For the text-containing cell, return its midpoint in [X, Y] coordinate format. 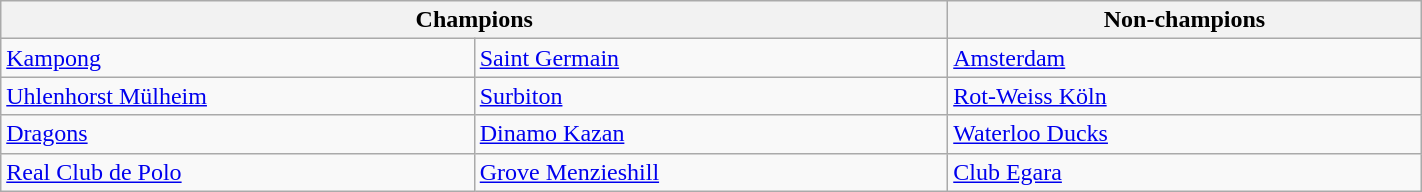
Kampong [238, 58]
Amsterdam [1185, 58]
Real Club de Polo [238, 172]
Champions [474, 20]
Grove Menzieshill [710, 172]
Uhlenhorst Mülheim [238, 96]
Dragons [238, 134]
Non-champions [1185, 20]
Waterloo Ducks [1185, 134]
Surbiton [710, 96]
Saint Germain [710, 58]
Rot-Weiss Köln [1185, 96]
Club Egara [1185, 172]
Dinamo Kazan [710, 134]
